From the cell containing the given text, extract its center point as [X, Y] coordinate. 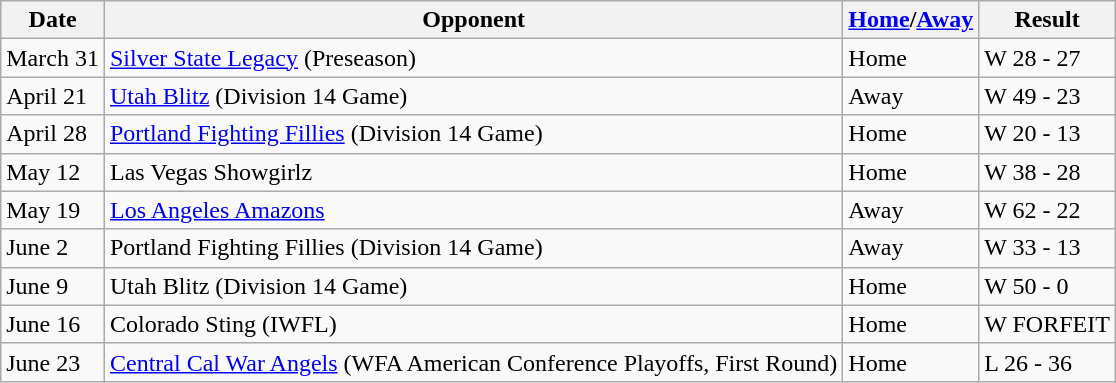
Central Cal War Angels (WFA American Conference Playoffs, First Round) [473, 362]
Los Angeles Amazons [473, 210]
L 26 - 36 [1048, 362]
Las Vegas Showgirlz [473, 172]
W 49 - 23 [1048, 96]
June 23 [53, 362]
Result [1048, 20]
W 20 - 13 [1048, 134]
May 19 [53, 210]
June 9 [53, 286]
W 33 - 13 [1048, 248]
W 50 - 0 [1048, 286]
W FORFEIT [1048, 324]
April 28 [53, 134]
March 31 [53, 58]
April 21 [53, 96]
W 38 - 28 [1048, 172]
May 12 [53, 172]
W 28 - 27 [1048, 58]
Home/Away [911, 20]
June 2 [53, 248]
June 16 [53, 324]
W 62 - 22 [1048, 210]
Opponent [473, 20]
Date [53, 20]
Colorado Sting (IWFL) [473, 324]
Silver State Legacy (Preseason) [473, 58]
